Locate the cell with the specified text and output its (x, y) center coordinate. 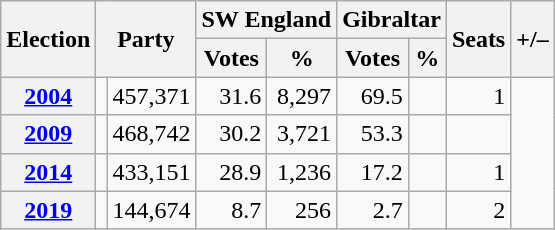
1,236 (302, 172)
2014 (48, 172)
69.5 (373, 96)
8,297 (302, 96)
Party (146, 39)
433,151 (152, 172)
Election (48, 39)
31.6 (232, 96)
457,371 (152, 96)
SW England (266, 20)
Seats (478, 39)
28.9 (232, 172)
2.7 (373, 210)
30.2 (232, 134)
468,742 (152, 134)
Gibraltar (392, 20)
144,674 (152, 210)
2009 (48, 134)
53.3 (373, 134)
17.2 (373, 172)
3,721 (302, 134)
2 (478, 210)
2019 (48, 210)
2004 (48, 96)
256 (302, 210)
8.7 (232, 210)
+/– (532, 39)
